For the text-containing cell, return its midpoint in [X, Y] coordinate format. 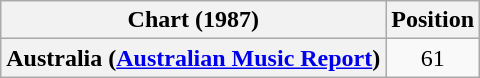
61 [433, 58]
Position [433, 20]
Australia (Australian Music Report) [194, 58]
Chart (1987) [194, 20]
